For the text-containing cell, return its midpoint in (X, Y) coordinate format. 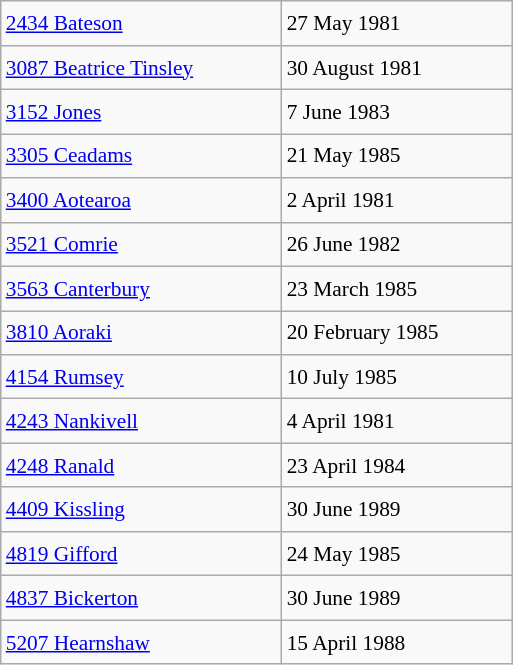
3521 Comrie (142, 244)
3400 Aotearoa (142, 200)
23 March 1985 (397, 288)
15 April 1988 (397, 642)
2434 Bateson (142, 23)
2 April 1981 (397, 200)
24 May 1985 (397, 554)
4248 Ranald (142, 465)
27 May 1981 (397, 23)
4837 Bickerton (142, 598)
10 July 1985 (397, 377)
21 May 1985 (397, 156)
7 June 1983 (397, 112)
3152 Jones (142, 112)
26 June 1982 (397, 244)
4154 Rumsey (142, 377)
3810 Aoraki (142, 333)
30 August 1981 (397, 67)
20 February 1985 (397, 333)
3305 Ceadams (142, 156)
23 April 1984 (397, 465)
4 April 1981 (397, 421)
3563 Canterbury (142, 288)
4819 Gifford (142, 554)
4409 Kissling (142, 509)
5207 Hearnshaw (142, 642)
4243 Nankivell (142, 421)
3087 Beatrice Tinsley (142, 67)
